From the cell containing the given text, extract its center point as (x, y) coordinate. 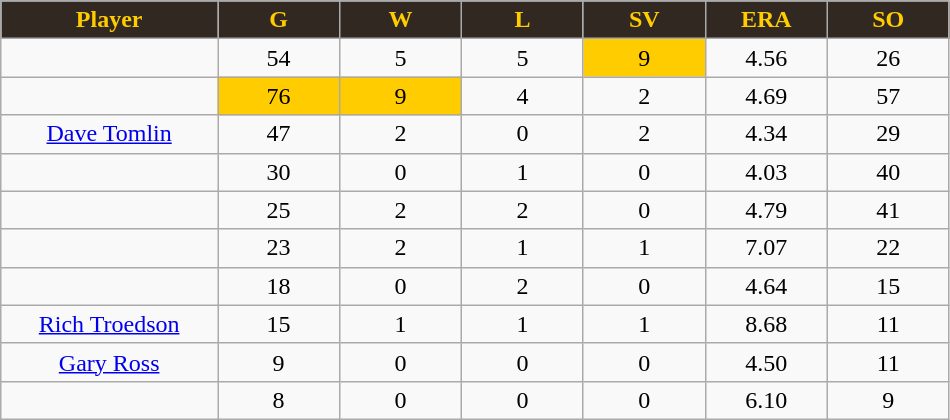
SO (888, 20)
76 (279, 96)
G (279, 20)
30 (279, 172)
SV (644, 20)
6.10 (766, 400)
54 (279, 58)
Player (110, 20)
47 (279, 134)
Rich Troedson (110, 324)
4.03 (766, 172)
8.68 (766, 324)
Gary Ross (110, 362)
W (400, 20)
57 (888, 96)
40 (888, 172)
4.79 (766, 210)
ERA (766, 20)
4.56 (766, 58)
4.69 (766, 96)
8 (279, 400)
18 (279, 286)
4.50 (766, 362)
26 (888, 58)
25 (279, 210)
22 (888, 248)
4.34 (766, 134)
Dave Tomlin (110, 134)
29 (888, 134)
L (522, 20)
41 (888, 210)
4.64 (766, 286)
4 (522, 96)
7.07 (766, 248)
23 (279, 248)
